Provide the [x, y] coordinate of the cell's center where the given text is located.  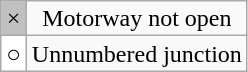
Motorway not open [136, 18]
○ [14, 54]
× [14, 18]
Unnumbered junction [136, 54]
